Locate the cell with the specified text and output its (x, y) center coordinate. 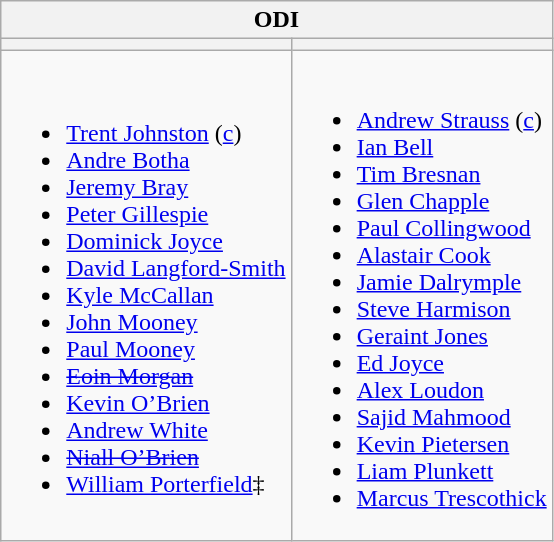
ODI (276, 20)
